Determine the [X, Y] coordinate at the center of the cell enclosing the given text.  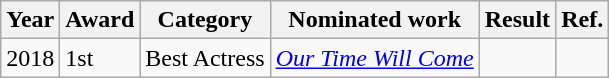
1st [100, 58]
Result [517, 20]
Category [205, 20]
2018 [30, 58]
Our Time Will Come [374, 58]
Nominated work [374, 20]
Ref. [582, 20]
Award [100, 20]
Year [30, 20]
Best Actress [205, 58]
